Provide the (x, y) coordinate of the cell's center where the given text is located.  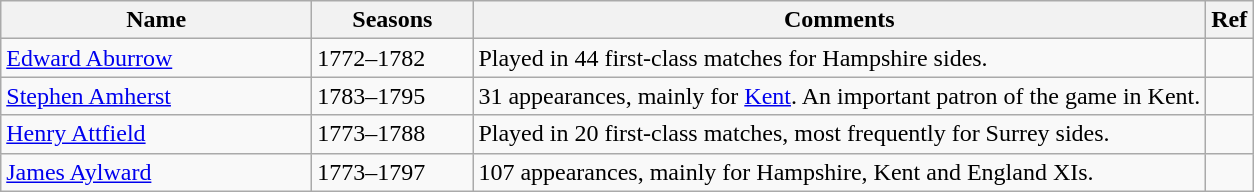
31 appearances, mainly for Kent. An important patron of the game in Kent. (840, 96)
1772–1782 (392, 58)
Henry Attfield (156, 134)
Seasons (392, 20)
1773–1797 (392, 172)
James Aylward (156, 172)
Ref (1230, 20)
Edward Aburrow (156, 58)
Comments (840, 20)
Played in 20 first-class matches, most frequently for Surrey sides. (840, 134)
1783–1795 (392, 96)
107 appearances, mainly for Hampshire, Kent and England XIs. (840, 172)
Played in 44 first-class matches for Hampshire sides. (840, 58)
Name (156, 20)
Stephen Amherst (156, 96)
1773–1788 (392, 134)
